From the cell containing the given text, extract its center point as [x, y] coordinate. 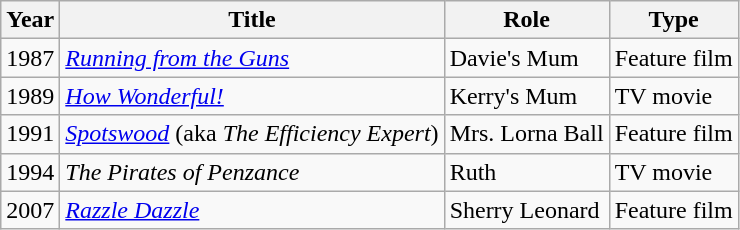
1989 [30, 96]
2007 [30, 210]
1987 [30, 58]
Title [252, 20]
Razzle Dazzle [252, 210]
Sherry Leonard [526, 210]
How Wonderful! [252, 96]
Type [674, 20]
Ruth [526, 172]
Running from the Guns [252, 58]
The Pirates of Penzance [252, 172]
Davie's Mum [526, 58]
Spotswood (aka The Efficiency Expert) [252, 134]
Mrs. Lorna Ball [526, 134]
1991 [30, 134]
Kerry's Mum [526, 96]
Role [526, 20]
1994 [30, 172]
Year [30, 20]
